Locate the cell with the specified text and output its [X, Y] center coordinate. 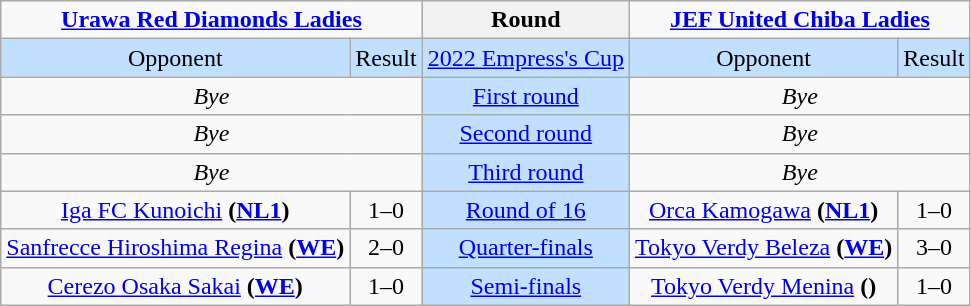
Third round [526, 172]
2–0 [386, 248]
Round [526, 20]
Quarter-finals [526, 248]
First round [526, 96]
Sanfrecce Hiroshima Regina (WE) [176, 248]
Second round [526, 134]
3–0 [934, 248]
2022 Empress's Cup [526, 58]
Iga FC Kunoichi (NL1) [176, 210]
Tokyo Verdy Beleza (WE) [764, 248]
JEF United Chiba Ladies [800, 20]
Semi-finals [526, 286]
Urawa Red Diamonds Ladies [212, 20]
Round of 16 [526, 210]
Cerezo Osaka Sakai (WE) [176, 286]
Orca Kamogawa (NL1) [764, 210]
Tokyo Verdy Menina () [764, 286]
